Find where the given text appears and provide that cell's center as [x, y] coordinate. 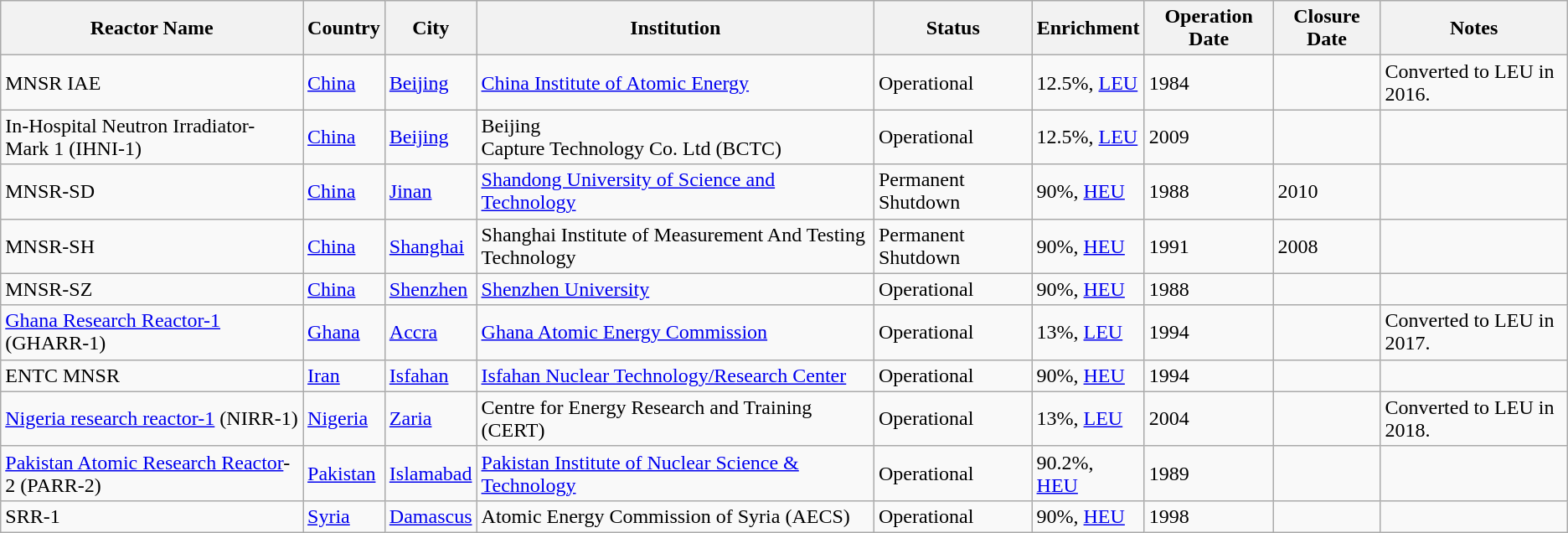
2009 [1209, 137]
Nigeria [344, 419]
Isfahan Nuclear Technology/Research Center [675, 375]
Pakistan [344, 473]
Converted to LEU in 2016. [1474, 82]
2008 [1327, 246]
MNSR IAE [152, 82]
Nigeria research reactor-1 (NIRR-1) [152, 419]
1991 [1209, 246]
Pakistan Atomic Research Reactor-2 (PARR-2) [152, 473]
MNSR-SD [152, 191]
Operation Date [1209, 28]
Shanghai Institute of Measurement And Testing Technology [675, 246]
Shanghai [431, 246]
Zaria [431, 419]
2004 [1209, 419]
1989 [1209, 473]
ENTC MNSR [152, 375]
Iran [344, 375]
Accra [431, 332]
MNSR-SZ [152, 289]
Ghana [344, 332]
Shandong University of Science and Technology [675, 191]
Closure Date [1327, 28]
Ghana Atomic Energy Commission [675, 332]
Notes [1474, 28]
SRR-1 [152, 516]
Shenzhen University [675, 289]
MNSR-SH [152, 246]
BeijingCapture Technology Co. Ltd (BCTC) [675, 137]
City [431, 28]
2010 [1327, 191]
China Institute of Atomic Energy [675, 82]
Converted to LEU in 2018. [1474, 419]
Shenzhen [431, 289]
Enrichment [1088, 28]
Isfahan [431, 375]
Jinan [431, 191]
Atomic Energy Commission of Syria (AECS) [675, 516]
90.2%, HEU [1088, 473]
Pakistan Institute of Nuclear Science & Technology [675, 473]
Islamabad [431, 473]
Converted to LEU in 2017. [1474, 332]
Country [344, 28]
Centre for Energy Research and Training (CERT) [675, 419]
1984 [1209, 82]
Status [953, 28]
Ghana Research Reactor-1 (GHARR-1) [152, 332]
In-Hospital Neutron Irradiator-Mark 1 (IHNI-1) [152, 137]
1998 [1209, 516]
Institution [675, 28]
Syria [344, 516]
Damascus [431, 516]
Reactor Name [152, 28]
